Determine the (X, Y) coordinate at the center of the cell enclosing the given text.  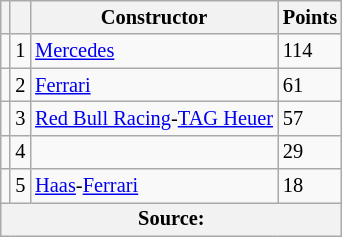
Constructor (154, 17)
4 (20, 152)
1 (20, 51)
114 (310, 51)
Haas-Ferrari (154, 186)
Mercedes (154, 51)
Source: (172, 219)
3 (20, 118)
5 (20, 186)
18 (310, 186)
57 (310, 118)
2 (20, 85)
61 (310, 85)
Ferrari (154, 85)
29 (310, 152)
Points (310, 17)
Red Bull Racing-TAG Heuer (154, 118)
